Return [x, y] of the center of cell containing provided text 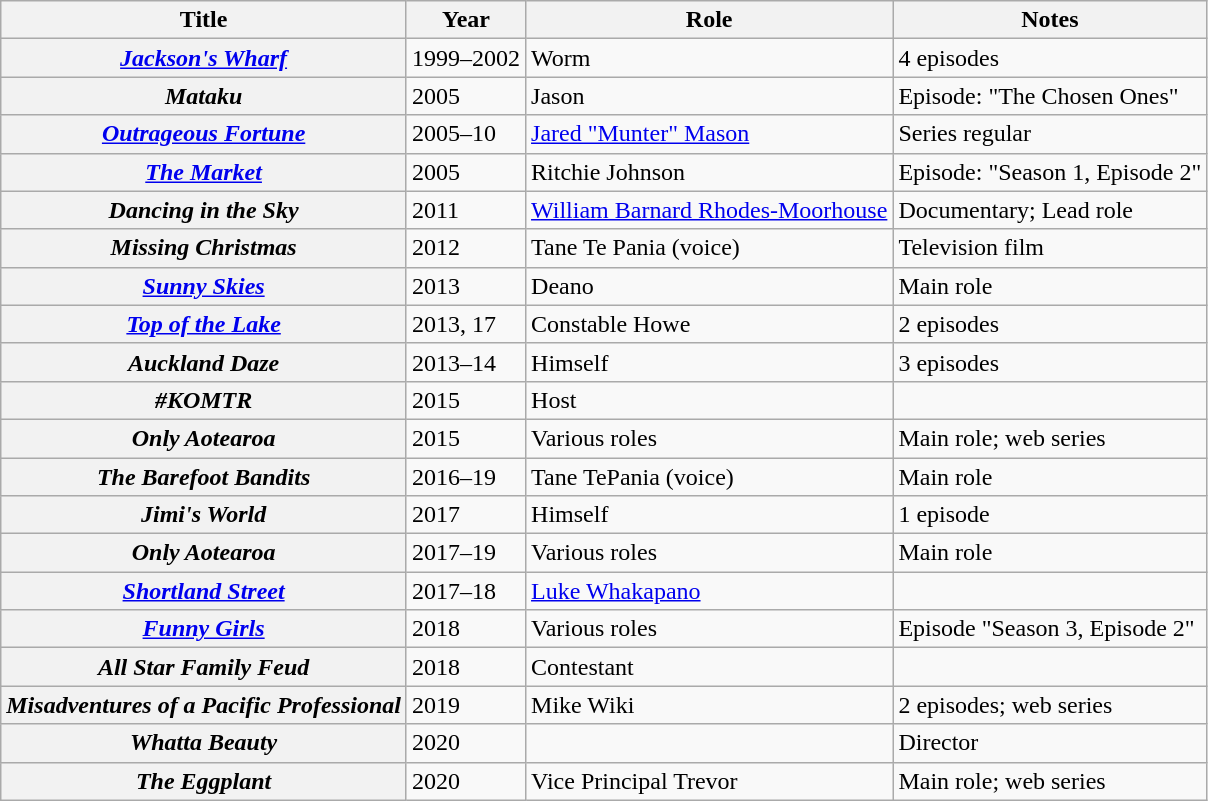
The Market [204, 172]
Episode: "The Chosen Ones" [1050, 96]
Deano [710, 286]
Shortland Street [204, 591]
Episode "Season 3, Episode 2" [1050, 629]
Notes [1050, 20]
Mataku [204, 96]
Tane TePania (voice) [710, 477]
Outrageous Fortune [204, 134]
Misadventures of a Pacific Professional [204, 705]
Host [710, 400]
Whatta Beauty [204, 743]
Title [204, 20]
Jason [710, 96]
Mike Wiki [710, 705]
The Eggplant [204, 781]
Luke Whakapano [710, 591]
Top of the Lake [204, 324]
2013 [466, 286]
Jackson's Wharf [204, 58]
3 episodes [1050, 362]
2019 [466, 705]
All Star Family Feud [204, 667]
#KOMTR [204, 400]
2017–18 [466, 591]
Auckland Daze [204, 362]
Role [710, 20]
2011 [466, 210]
Worm [710, 58]
2 episodes; web series [1050, 705]
Jimi's World [204, 515]
Year [466, 20]
Documentary; Lead role [1050, 210]
2005–10 [466, 134]
Tane Te Pania (voice) [710, 248]
Director [1050, 743]
2012 [466, 248]
Funny Girls [204, 629]
Episode: "Season 1, Episode 2" [1050, 172]
1999–2002 [466, 58]
Series regular [1050, 134]
2013, 17 [466, 324]
2017–19 [466, 553]
2017 [466, 515]
2013–14 [466, 362]
Constable Howe [710, 324]
Missing Christmas [204, 248]
William Barnard Rhodes-Moorhouse [710, 210]
2 episodes [1050, 324]
The Barefoot Bandits [204, 477]
1 episode [1050, 515]
Dancing in the Sky [204, 210]
Ritchie Johnson [710, 172]
Television film [1050, 248]
2016–19 [466, 477]
Contestant [710, 667]
Vice Principal Trevor [710, 781]
Sunny Skies [204, 286]
Jared "Munter" Mason [710, 134]
4 episodes [1050, 58]
